Extract the [X, Y] coordinate from the center of the cell holding the provided text.  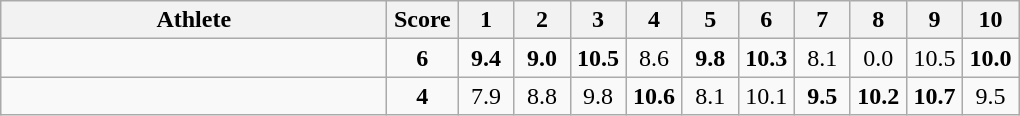
9 [934, 20]
10.2 [878, 96]
Athlete [194, 20]
10 [990, 20]
Score [422, 20]
10.3 [766, 58]
9.0 [542, 58]
10.7 [934, 96]
0.0 [878, 58]
8.6 [654, 58]
9.4 [486, 58]
5 [710, 20]
8 [878, 20]
10.6 [654, 96]
1 [486, 20]
3 [598, 20]
10.1 [766, 96]
7 [822, 20]
10.0 [990, 58]
7.9 [486, 96]
2 [542, 20]
8.8 [542, 96]
